Return the [X, Y] coordinate for the center point of the cell that contains the specified text.  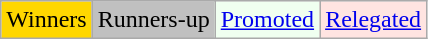
Winners [46, 20]
Relegated [374, 20]
Runners-up [154, 20]
Promoted [267, 20]
